Find where the given text appears and provide that cell's center as [x, y] coordinate. 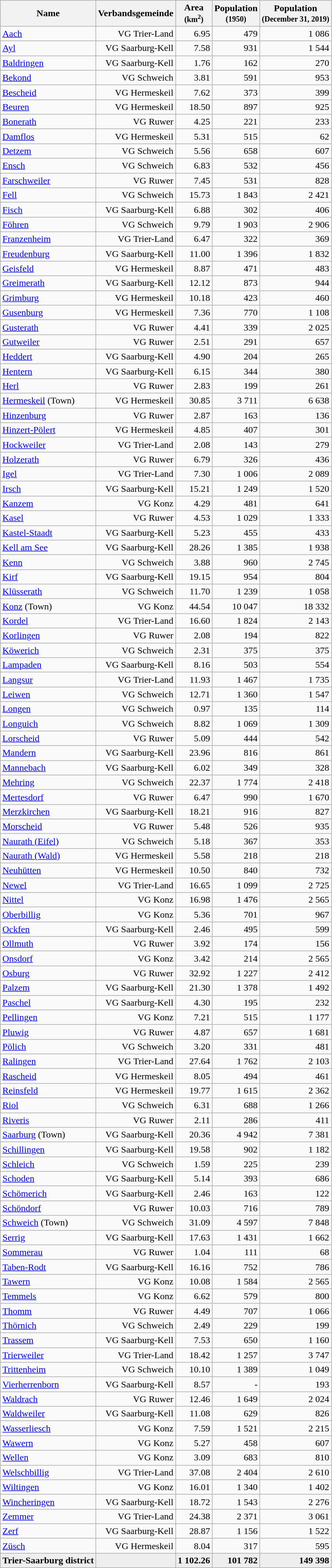
302 [236, 210]
Welschbillig [48, 1472]
707 [236, 1311]
2 143 [296, 621]
10.10 [194, 1370]
4.49 [194, 1311]
967 [296, 915]
Ralingen [48, 1061]
3.88 [194, 562]
1 086 [296, 34]
8.16 [194, 665]
953 [296, 78]
Kasel [48, 518]
1 903 [236, 224]
1 476 [236, 900]
122 [296, 1193]
1 249 [236, 489]
Zerf [48, 1531]
Mannebach [48, 768]
136 [296, 415]
1 615 [236, 1090]
2 412 [296, 973]
Naurath (Eifel) [48, 841]
135 [236, 709]
Taben-Rodt [48, 1267]
Merzkirchen [48, 812]
Osburg [48, 973]
Mehring [48, 782]
2 404 [236, 1472]
Kirf [48, 577]
1 177 [296, 1017]
Mandern [48, 753]
7.45 [194, 181]
2 215 [296, 1428]
686 [296, 1179]
1 389 [236, 1370]
Temmels [48, 1296]
1 824 [236, 621]
5.48 [194, 826]
Wiltingen [48, 1487]
688 [236, 1106]
1 340 [236, 1487]
18 332 [296, 606]
Hermeskeil (Town) [48, 401]
Schoden [48, 1179]
16.60 [194, 621]
317 [236, 1546]
902 [236, 1149]
4 597 [236, 1223]
1 522 [296, 1531]
301 [296, 430]
1 378 [236, 988]
10.08 [194, 1281]
261 [296, 386]
Longuich [48, 724]
Bekond [48, 78]
554 [296, 665]
Korlingen [48, 636]
810 [296, 1458]
1 108 [296, 312]
503 [236, 665]
23.96 [194, 753]
12.71 [194, 694]
Riol [48, 1106]
789 [296, 1208]
2.31 [194, 650]
828 [296, 181]
1 402 [296, 1487]
1.04 [194, 1252]
1 257 [236, 1355]
28.26 [194, 547]
4.90 [194, 356]
Wawern [48, 1443]
701 [236, 915]
Fell [48, 195]
16.16 [194, 1267]
1 396 [236, 254]
Pölich [48, 1046]
Population(1950) [236, 13]
2 610 [296, 1472]
10 047 [236, 606]
Greimerath [48, 283]
925 [296, 107]
7.21 [194, 1017]
10.18 [194, 298]
1 521 [236, 1428]
444 [236, 738]
2.51 [194, 342]
Klüsserath [48, 591]
8.87 [194, 268]
0.97 [194, 709]
2 906 [296, 224]
526 [236, 826]
18.72 [194, 1502]
Beuren [48, 107]
542 [296, 738]
822 [296, 636]
Onsdorf [48, 959]
162 [236, 63]
1 547 [296, 694]
286 [236, 1120]
18.21 [194, 812]
826 [296, 1414]
3 061 [296, 1516]
Hinzenburg [48, 415]
28.87 [194, 1531]
7 381 [296, 1135]
2.83 [194, 386]
31.09 [194, 1223]
18.50 [194, 107]
944 [296, 283]
15.21 [194, 489]
1 762 [236, 1061]
Ollmuth [48, 944]
Lorscheid [48, 738]
8.05 [194, 1076]
4.25 [194, 122]
458 [236, 1443]
Reinsfeld [48, 1090]
1 520 [296, 489]
Schleich [48, 1164]
1 099 [236, 885]
367 [236, 841]
433 [296, 533]
827 [296, 812]
Freudenburg [48, 254]
479 [236, 34]
2.11 [194, 1120]
Schillingen [48, 1149]
6.79 [194, 459]
18.42 [194, 1355]
5.18 [194, 841]
7.53 [194, 1340]
Kanzem [48, 503]
328 [296, 768]
Name [48, 13]
19.77 [194, 1090]
Kordel [48, 621]
4.30 [194, 1003]
16.98 [194, 900]
2 276 [296, 1502]
339 [236, 327]
1 029 [236, 518]
3.81 [194, 78]
658 [236, 151]
Waldrach [48, 1399]
436 [296, 459]
471 [236, 268]
6.02 [194, 768]
8.04 [194, 1546]
37.08 [194, 1472]
Ensch [48, 166]
Heddert [48, 356]
2 089 [296, 474]
44.54 [194, 606]
Nittel [48, 900]
Trittenheim [48, 1370]
10.50 [194, 871]
2 745 [296, 562]
3.20 [194, 1046]
Area(km2) [194, 13]
Hinzert-Pölert [48, 430]
30.85 [194, 401]
Trier-Saarburg district [48, 1560]
4.87 [194, 1032]
399 [296, 92]
Oberbillig [48, 915]
204 [236, 356]
1 543 [236, 1502]
2.87 [194, 415]
Züsch [48, 1546]
6.95 [194, 34]
990 [236, 797]
24.38 [194, 1516]
1 649 [236, 1399]
4.85 [194, 430]
591 [236, 78]
1 662 [296, 1237]
6.88 [194, 210]
5.36 [194, 915]
Geisfeld [48, 268]
Trassem [48, 1340]
840 [236, 871]
7.36 [194, 312]
5.09 [194, 738]
1 227 [236, 973]
954 [236, 577]
Morscheid [48, 826]
Franzenheim [48, 239]
Thörnich [48, 1325]
Neuhütten [48, 871]
Grimburg [48, 298]
114 [296, 709]
Irsch [48, 489]
4.29 [194, 503]
579 [236, 1296]
2 371 [236, 1516]
2.49 [194, 1325]
732 [296, 871]
786 [296, 1267]
16.65 [194, 885]
Vierherrenborn [48, 1384]
1 066 [296, 1311]
21.30 [194, 988]
2 418 [296, 782]
Baldringen [48, 63]
12.46 [194, 1399]
20.36 [194, 1135]
6.62 [194, 1296]
174 [236, 944]
Leiwen [48, 694]
2 025 [296, 327]
Schöndorf [48, 1208]
650 [236, 1340]
331 [236, 1046]
3 711 [236, 401]
716 [236, 1208]
12.12 [194, 283]
3.92 [194, 944]
861 [296, 753]
423 [236, 298]
1.59 [194, 1164]
1 670 [296, 797]
17.63 [194, 1237]
270 [296, 63]
5.23 [194, 533]
7.62 [194, 92]
Ockfen [48, 929]
6 638 [296, 401]
291 [236, 342]
816 [236, 753]
1 938 [296, 547]
1 360 [236, 694]
800 [296, 1296]
4 942 [236, 1135]
11.93 [194, 680]
Pluwig [48, 1032]
Sommerau [48, 1252]
- [236, 1384]
156 [296, 944]
Langsur [48, 680]
Naurath (Wald) [48, 856]
279 [296, 445]
4.53 [194, 518]
Thomm [48, 1311]
595 [296, 1546]
Holzerath [48, 459]
1 102.26 [194, 1560]
Kell am See [48, 547]
1 049 [296, 1370]
5.56 [194, 151]
1 492 [296, 988]
Hentern [48, 371]
229 [236, 1325]
353 [296, 841]
7 848 [296, 1223]
Fisch [48, 210]
9.79 [194, 224]
7.59 [194, 1428]
6.15 [194, 371]
407 [236, 430]
Bonerath [48, 122]
Lampaden [48, 665]
641 [296, 503]
19.58 [194, 1149]
Köwerich [48, 650]
15.73 [194, 195]
10.03 [194, 1208]
629 [236, 1414]
Wasserliesch [48, 1428]
1 774 [236, 782]
322 [236, 239]
1 843 [236, 195]
27.64 [194, 1061]
195 [236, 1003]
897 [236, 107]
Hockweiler [48, 445]
Damflos [48, 136]
2 103 [296, 1061]
1 584 [236, 1281]
1 681 [296, 1032]
1 735 [296, 680]
1 182 [296, 1149]
5.31 [194, 136]
149 398 [296, 1560]
1 333 [296, 518]
1 544 [296, 48]
460 [296, 298]
101 782 [236, 1560]
16.01 [194, 1487]
19.15 [194, 577]
11.08 [194, 1414]
3.42 [194, 959]
Palzem [48, 988]
8.57 [194, 1384]
770 [236, 312]
Gusenburg [48, 312]
225 [236, 1164]
Igel [48, 474]
Kastel-Staadt [48, 533]
Wincheringen [48, 1502]
Serrig [48, 1237]
1 266 [296, 1106]
6.83 [194, 166]
Föhren [48, 224]
Saarburg (Town) [48, 1135]
1 832 [296, 254]
Longen [48, 709]
8.82 [194, 724]
1 309 [296, 724]
494 [236, 1076]
Paschel [48, 1003]
Pellingen [48, 1017]
11.00 [194, 254]
Wellen [48, 1458]
Trierweiler [48, 1355]
22.37 [194, 782]
373 [236, 92]
1 431 [236, 1237]
804 [296, 577]
Kenn [48, 562]
531 [236, 181]
Detzem [48, 151]
3 747 [296, 1355]
532 [236, 166]
Bescheid [48, 92]
143 [236, 445]
239 [296, 1164]
Aach [48, 34]
406 [296, 210]
495 [236, 929]
380 [296, 371]
1 058 [296, 591]
233 [296, 122]
683 [236, 1458]
5.58 [194, 856]
265 [296, 356]
5.27 [194, 1443]
483 [296, 268]
349 [236, 768]
1 385 [236, 547]
Konz (Town) [48, 606]
Ayl [48, 48]
1 239 [236, 591]
Gusterath [48, 327]
1 156 [236, 1531]
326 [236, 459]
111 [236, 1252]
Tawern [48, 1281]
Verbandsgemeinde [136, 13]
1 467 [236, 680]
2 024 [296, 1399]
344 [236, 371]
Waldweiler [48, 1414]
935 [296, 826]
Schömerich [48, 1193]
1 160 [296, 1340]
916 [236, 812]
461 [296, 1076]
32.92 [194, 973]
5.14 [194, 1179]
62 [296, 136]
1.76 [194, 63]
68 [296, 1252]
Riveris [48, 1120]
11.70 [194, 591]
456 [296, 166]
960 [236, 562]
232 [296, 1003]
Mertesdorf [48, 797]
1 069 [236, 724]
Schweich (Town) [48, 1223]
Farschweiler [48, 181]
873 [236, 283]
Gutweiler [48, 342]
2 362 [296, 1090]
194 [236, 636]
7.30 [194, 474]
2 421 [296, 195]
369 [296, 239]
752 [236, 1267]
393 [236, 1179]
Population(December 31, 2019) [296, 13]
4.41 [194, 327]
214 [236, 959]
Zemmer [48, 1516]
Herl [48, 386]
2 725 [296, 885]
Rascheid [48, 1076]
7.58 [194, 48]
221 [236, 122]
599 [296, 929]
455 [236, 533]
193 [296, 1384]
3.09 [194, 1458]
931 [236, 48]
Newel [48, 885]
6.31 [194, 1106]
1 006 [236, 474]
411 [296, 1120]
